Provide the [x, y] coordinate of the cell's center where the given text is located.  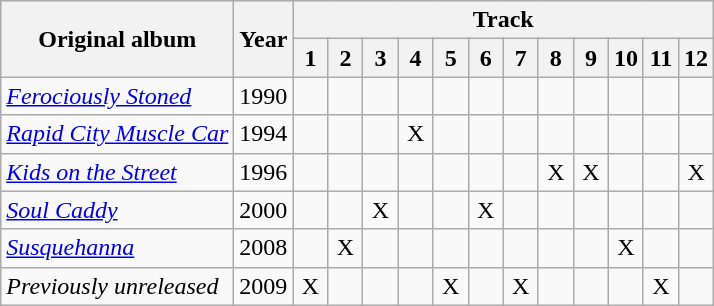
10 [626, 58]
Original album [118, 39]
4 [416, 58]
Ferociously Stoned [118, 96]
Susquehanna [118, 248]
Rapid City Muscle Car [118, 134]
1994 [264, 134]
2 [346, 58]
Previously unreleased [118, 286]
Track [504, 20]
6 [486, 58]
2000 [264, 210]
Year [264, 39]
3 [380, 58]
1990 [264, 96]
11 [660, 58]
Kids on the Street [118, 172]
2008 [264, 248]
Soul Caddy [118, 210]
5 [450, 58]
8 [556, 58]
2009 [264, 286]
7 [520, 58]
9 [590, 58]
12 [696, 58]
1996 [264, 172]
1 [310, 58]
